Identify which cell holds the provided text, then report its (X, Y) central coordinate. 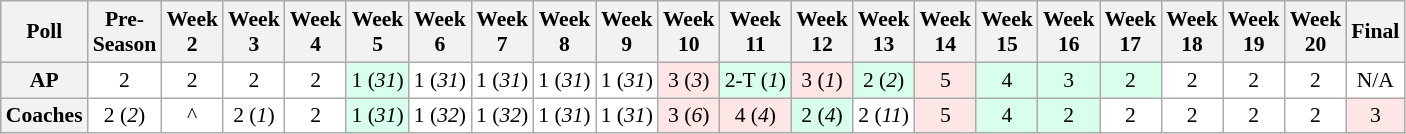
Final (1375, 32)
2 (1) (254, 116)
Week8 (564, 32)
Pre-Season (125, 32)
3 (1) (822, 80)
Week11 (756, 32)
4 (4) (756, 116)
Week12 (822, 32)
Week7 (502, 32)
N/A (1375, 80)
Week13 (884, 32)
Week2 (192, 32)
Week5 (377, 32)
2 (11) (884, 116)
Week17 (1131, 32)
Week20 (1316, 32)
Week14 (945, 32)
2 (4) (822, 116)
Week15 (1007, 32)
^ (192, 116)
Week19 (1254, 32)
Poll (44, 32)
Week6 (440, 32)
Week3 (254, 32)
Coaches (44, 116)
Week10 (689, 32)
AP (44, 80)
Week16 (1069, 32)
Week9 (627, 32)
Week18 (1192, 32)
3 (3) (689, 80)
3 (6) (689, 116)
2-T (1) (756, 80)
Week4 (316, 32)
